Output the (X, Y) coordinate of the center of the cell containing the given text.  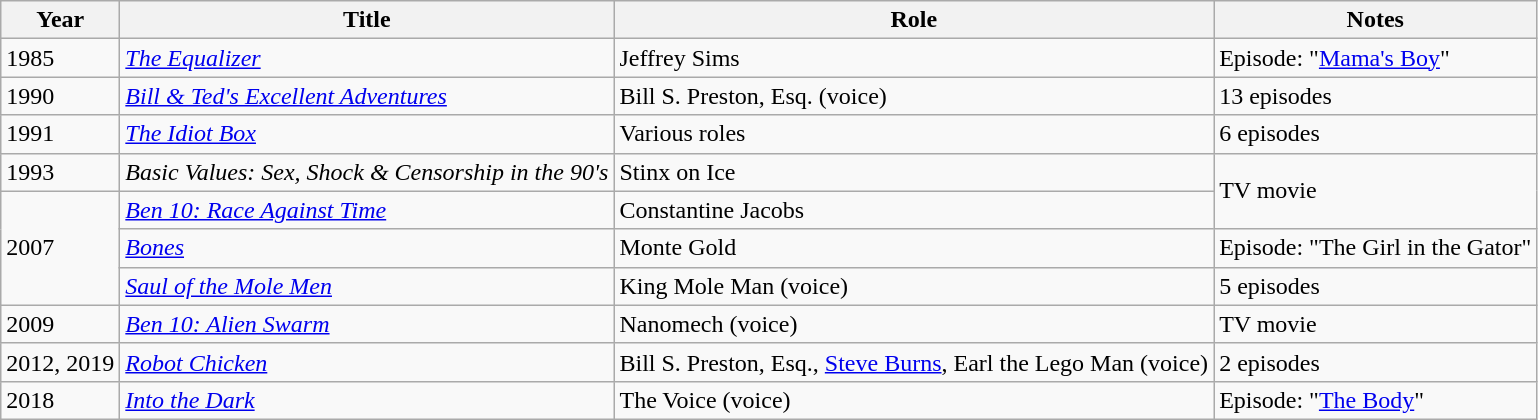
Episode: "The Girl in the Gator" (1376, 248)
Episode: "Mama's Boy" (1376, 58)
Role (914, 20)
Ben 10: Alien Swarm (367, 324)
2018 (60, 400)
The Idiot Box (367, 134)
1985 (60, 58)
2 episodes (1376, 362)
1991 (60, 134)
Year (60, 20)
Constantine Jacobs (914, 210)
Robot Chicken (367, 362)
2007 (60, 248)
The Voice (voice) (914, 400)
Ben 10: Race Against Time (367, 210)
Saul of the Mole Men (367, 286)
2012, 2019 (60, 362)
Nanomech (voice) (914, 324)
Stinx on Ice (914, 172)
Notes (1376, 20)
1990 (60, 96)
2009 (60, 324)
Bill S. Preston, Esq., Steve Burns, Earl the Lego Man (voice) (914, 362)
6 episodes (1376, 134)
Bill & Ted's Excellent Adventures (367, 96)
Into the Dark (367, 400)
Jeffrey Sims (914, 58)
1993 (60, 172)
Episode: "The Body" (1376, 400)
13 episodes (1376, 96)
King Mole Man (voice) (914, 286)
Title (367, 20)
Monte Gold (914, 248)
Bones (367, 248)
Bill S. Preston, Esq. (voice) (914, 96)
The Equalizer (367, 58)
Various roles (914, 134)
5 episodes (1376, 286)
Basic Values: Sex, Shock & Censorship in the 90's (367, 172)
